Return (x, y) of the center of cell containing provided text 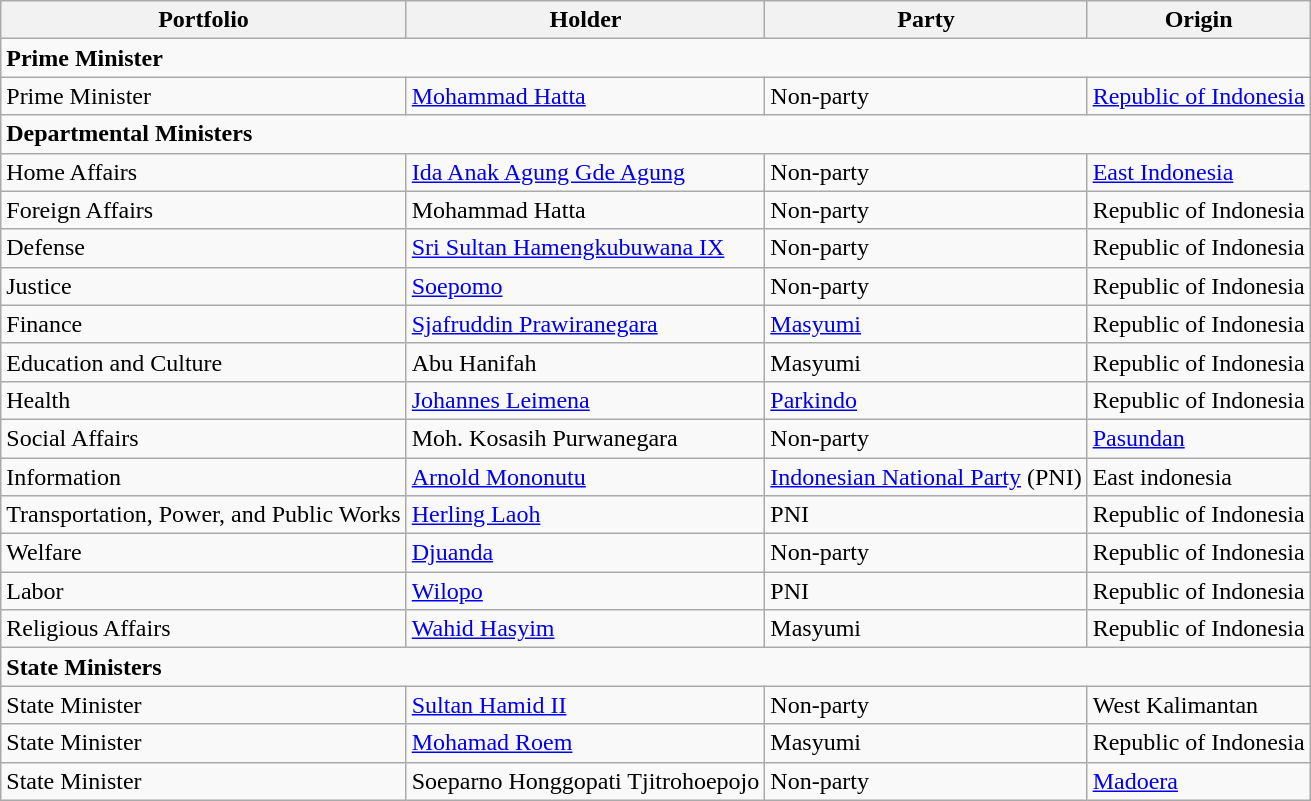
Soepomo (586, 286)
Religious Affairs (204, 629)
Johannes Leimena (586, 400)
Portfolio (204, 20)
Sri Sultan Hamengkubuwana IX (586, 248)
State Ministers (656, 667)
Party (926, 20)
Labor (204, 591)
Home Affairs (204, 172)
Mohamad Roem (586, 743)
East indonesia (1198, 477)
Indonesian National Party (PNI) (926, 477)
Foreign Affairs (204, 210)
Parkindo (926, 400)
Finance (204, 324)
Ida Anak Agung Gde Agung (586, 172)
Wahid Hasyim (586, 629)
Health (204, 400)
Origin (1198, 20)
Wilopo (586, 591)
Defense (204, 248)
Transportation, Power, and Public Works (204, 515)
Herling Laoh (586, 515)
West Kalimantan (1198, 705)
Welfare (204, 553)
Sultan Hamid II (586, 705)
Social Affairs (204, 438)
Soeparno Honggopati Tjitrohoepojo (586, 781)
East Indonesia (1198, 172)
Djuanda (586, 553)
Education and Culture (204, 362)
Madoera (1198, 781)
Moh. Kosasih Purwanegara (586, 438)
Arnold Mononutu (586, 477)
Pasundan (1198, 438)
Information (204, 477)
Sjafruddin Prawiranegara (586, 324)
Justice (204, 286)
Holder (586, 20)
Abu Hanifah (586, 362)
Departmental Ministers (656, 134)
